Search for the cell housing the specified text and yield its [x, y] center coordinate. 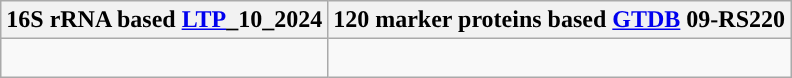
120 marker proteins based GTDB 09-RS220 [560, 20]
16S rRNA based LTP_10_2024 [164, 20]
